Detect which cell encompasses the target text, then output its [x, y] center coordinate. 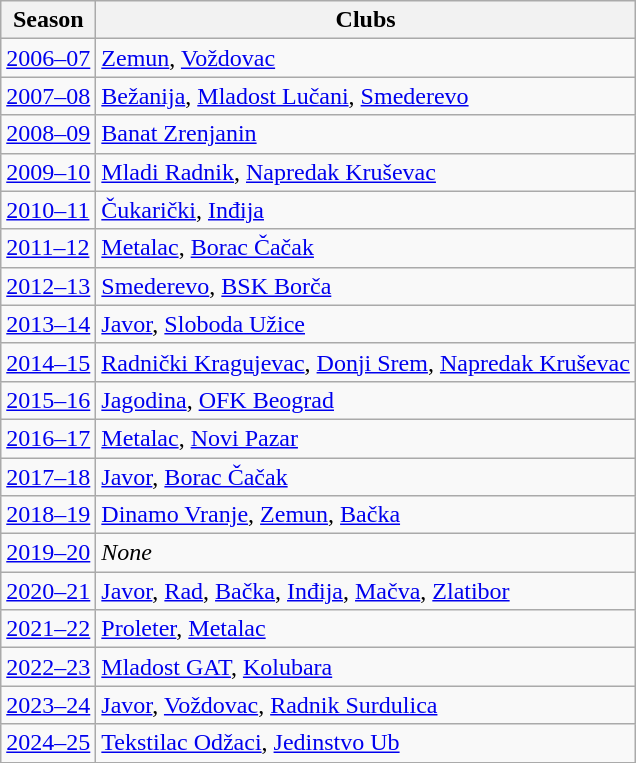
2008–09 [48, 134]
Javor, Sloboda Užice [366, 324]
Javor, Voždovac, Radnik Surdulica [366, 705]
2014–15 [48, 362]
2009–10 [48, 172]
2016–17 [48, 438]
Javor, Rad, Bačka, Inđija, Mačva, Zlatibor [366, 591]
Tekstilac Odžaci, Jedinstvo Ub [366, 743]
2013–14 [48, 324]
Season [48, 20]
2017–18 [48, 477]
Javor, Borac Čačak [366, 477]
Mladost GAT, Kolubara [366, 667]
2024–25 [48, 743]
Radnički Kragujevac, Donji Srem, Napredak Kruševac [366, 362]
2015–16 [48, 400]
2007–08 [48, 96]
Clubs [366, 20]
Dinamo Vranje, Zemun, Bačka [366, 515]
2012–13 [48, 286]
Jagodina, OFK Beograd [366, 400]
2011–12 [48, 248]
Mladi Radnik, Napredak Kruševac [366, 172]
Banat Zrenjanin [366, 134]
2023–24 [48, 705]
2018–19 [48, 515]
Čukarički, Inđija [366, 210]
Smederevo, BSK Borča [366, 286]
Proleter, Metalac [366, 629]
2020–21 [48, 591]
2006–07 [48, 58]
2021–22 [48, 629]
Zemun, Voždovac [366, 58]
None [366, 553]
2022–23 [48, 667]
2010–11 [48, 210]
Bežanija, Mladost Lučani, Smederevo [366, 96]
2019–20 [48, 553]
Metalac, Novi Pazar [366, 438]
Metalac, Borac Čačak [366, 248]
